Return the (x, y) coordinate for the center point of the cell that contains the specified text.  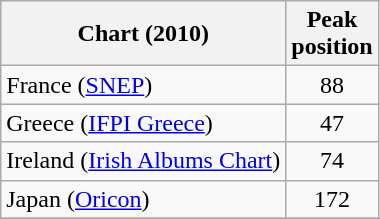
Greece (IFPI Greece) (144, 123)
Chart (2010) (144, 34)
Peakposition (332, 34)
Japan (Oricon) (144, 199)
France (SNEP) (144, 85)
Ireland (Irish Albums Chart) (144, 161)
172 (332, 199)
88 (332, 85)
74 (332, 161)
47 (332, 123)
